Determine the (X, Y) coordinate at the center of the cell enclosing the given text.  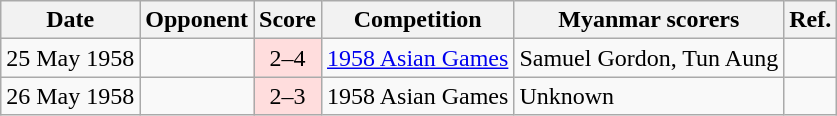
Competition (418, 20)
Date (70, 20)
2–4 (288, 58)
Ref. (810, 20)
Opponent (197, 20)
25 May 1958 (70, 58)
2–3 (288, 96)
26 May 1958 (70, 96)
Myanmar scorers (649, 20)
Unknown (649, 96)
Samuel Gordon, Tun Aung (649, 58)
Score (288, 20)
